Determine the (X, Y) coordinate at the center of the cell enclosing the given text.  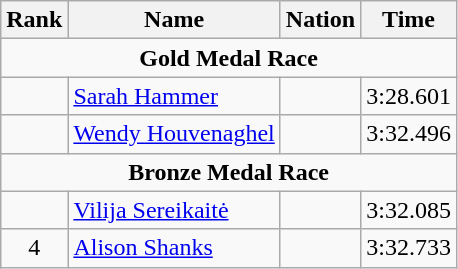
Vilija Sereikaitė (174, 210)
Bronze Medal Race (229, 172)
3:32.496 (409, 134)
3:32.085 (409, 210)
Rank (34, 20)
Alison Shanks (174, 248)
Name (174, 20)
3:28.601 (409, 96)
Time (409, 20)
4 (34, 248)
Wendy Houvenaghel (174, 134)
3:32.733 (409, 248)
Gold Medal Race (229, 58)
Sarah Hammer (174, 96)
Nation (320, 20)
